Locate the cell with the specified text and output its (x, y) center coordinate. 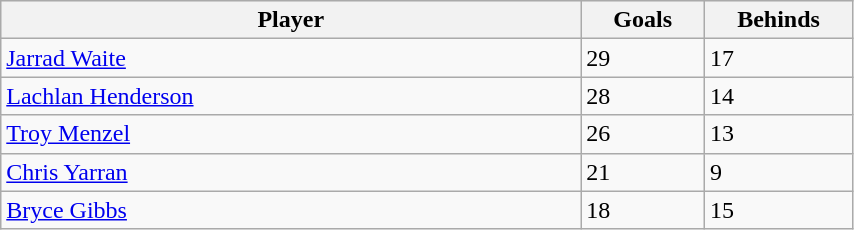
17 (779, 58)
9 (779, 172)
29 (643, 58)
Lachlan Henderson (291, 96)
Player (291, 20)
15 (779, 210)
Goals (643, 20)
18 (643, 210)
26 (643, 134)
Bryce Gibbs (291, 210)
28 (643, 96)
Troy Menzel (291, 134)
21 (643, 172)
13 (779, 134)
Chris Yarran (291, 172)
Jarrad Waite (291, 58)
Behinds (779, 20)
14 (779, 96)
